Extract the [X, Y] coordinate from the center of the cell holding the provided text.  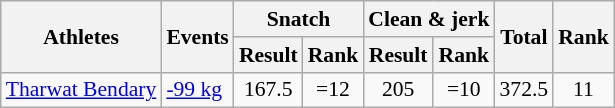
Athletes [82, 36]
Total [524, 36]
Tharwat Bendary [82, 90]
205 [398, 90]
=12 [334, 90]
167.5 [268, 90]
Clean & jerk [428, 19]
=10 [464, 90]
11 [584, 90]
Events [197, 36]
-99 kg [197, 90]
Snatch [298, 19]
372.5 [524, 90]
